For the text-containing cell, return its midpoint in [x, y] coordinate format. 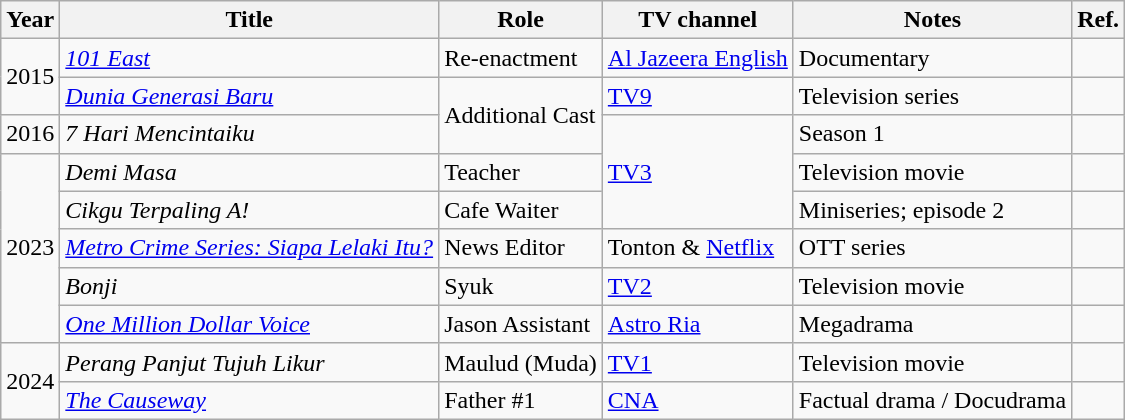
Notes [932, 20]
2016 [30, 134]
TV channel [698, 20]
Father #1 [521, 400]
Tonton & Netflix [698, 248]
Syuk [521, 286]
Demi Masa [250, 172]
Metro Crime Series: Siapa Lelaki Itu? [250, 248]
101 East [250, 58]
Cafe Waiter [521, 210]
Role [521, 20]
Jason Assistant [521, 324]
Television series [932, 96]
Miniseries; episode 2 [932, 210]
Megadrama [932, 324]
Maulud (Muda) [521, 362]
Ref. [1098, 20]
Teacher [521, 172]
TV3 [698, 172]
2015 [30, 77]
One Million Dollar Voice [250, 324]
Cikgu Terpaling A! [250, 210]
OTT series [932, 248]
Perang Panjut Tujuh Likur [250, 362]
Season 1 [932, 134]
News Editor [521, 248]
The Causeway [250, 400]
TV2 [698, 286]
TV9 [698, 96]
TV1 [698, 362]
2024 [30, 381]
Additional Cast [521, 115]
Documentary [932, 58]
2023 [30, 248]
Astro Ria [698, 324]
Title [250, 20]
CNA [698, 400]
Factual drama / Docudrama [932, 400]
Dunia Generasi Baru [250, 96]
7 Hari Mencintaiku [250, 134]
Re-enactment [521, 58]
Bonji [250, 286]
Year [30, 20]
Al Jazeera English [698, 58]
